Identify which cell holds the provided text, then report its (X, Y) central coordinate. 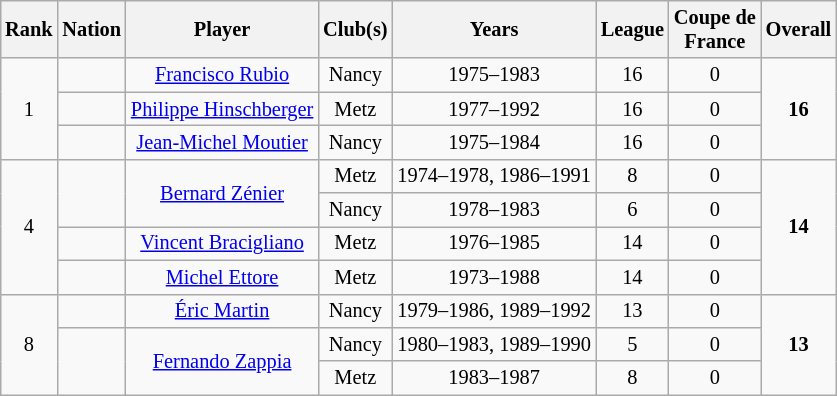
1975–1984 (494, 142)
1974–1978, 1986–1991 (494, 176)
Years (494, 29)
Bernard Zénier (222, 192)
Philippe Hinschberger (222, 109)
Player (222, 29)
1983–1987 (494, 378)
Francisco Rubio (222, 75)
1 (28, 108)
1973–1988 (494, 277)
League (632, 29)
Rank (28, 29)
Vincent Bracigliano (222, 243)
Coupe deFrance (715, 29)
Nation (92, 29)
4 (28, 226)
1980–1983, 1989–1990 (494, 344)
5 (632, 344)
1977–1992 (494, 109)
1976–1985 (494, 243)
1979–1986, 1989–1992 (494, 311)
Club(s) (355, 29)
1978–1983 (494, 210)
Jean-Michel Moutier (222, 142)
Overall (798, 29)
6 (632, 210)
1975–1983 (494, 75)
Fernando Zappia (222, 360)
Michel Ettore (222, 277)
Éric Martin (222, 311)
